Locate the cell with the specified text and output its [X, Y] center coordinate. 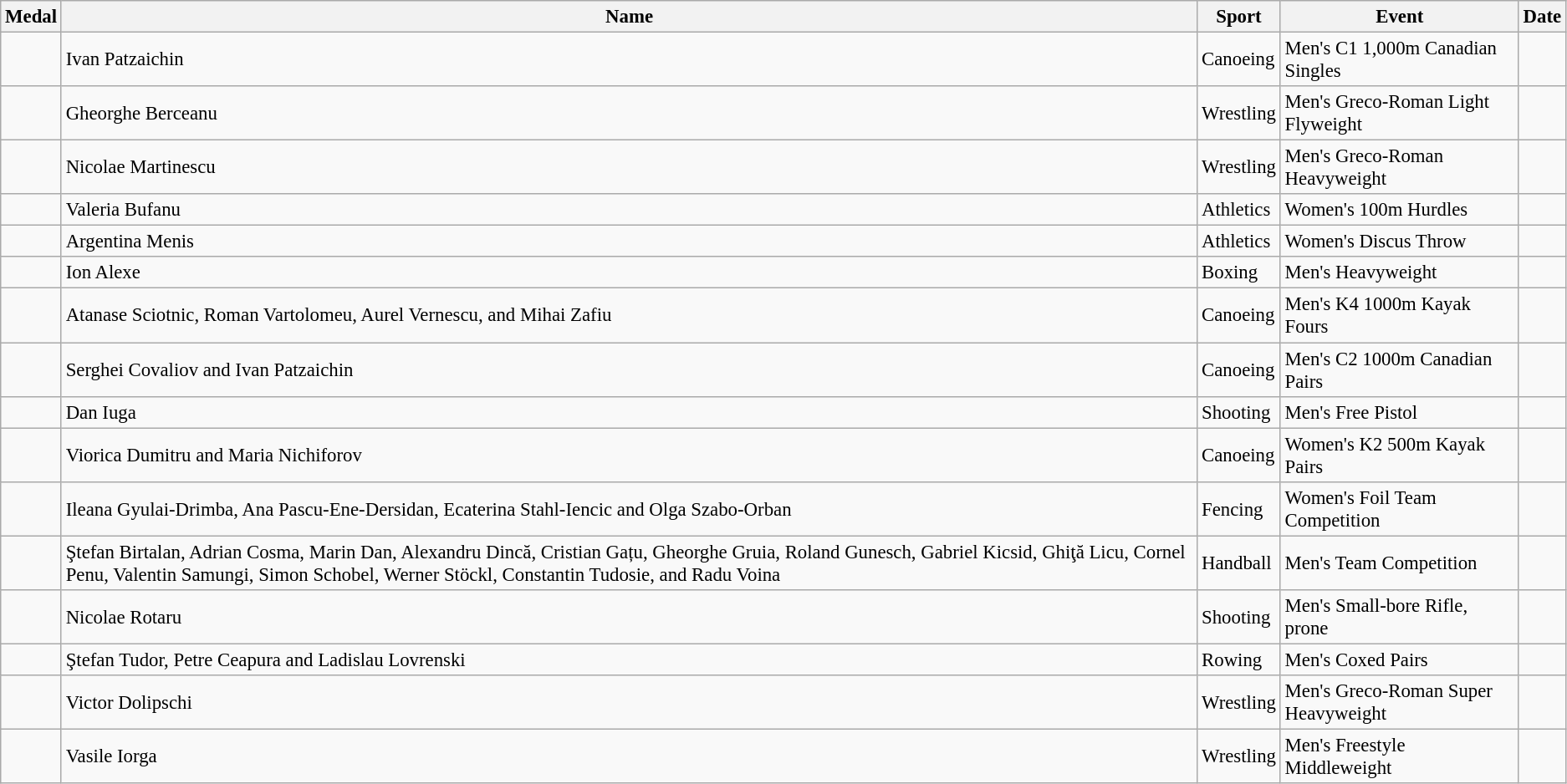
Vasile Iorga [629, 756]
Men's Team Competition [1400, 563]
Ivan Patzaichin [629, 60]
Nicolae Rotaru [629, 617]
Date [1542, 17]
Viorica Dumitru and Maria Nichiforov [629, 455]
Dan Iuga [629, 412]
Men's Greco-Roman Super Heavyweight [1400, 702]
Handball [1239, 563]
Sport [1239, 17]
Men's Coxed Pairs [1400, 659]
Argentina Menis [629, 242]
Men's Greco-Roman Light Flyweight [1400, 114]
Atanase Sciotnic, Roman Vartolomeu, Aurel Vernescu, and Mihai Zafiu [629, 316]
Fencing [1239, 508]
Women's K2 500m Kayak Pairs [1400, 455]
Ştefan Tudor, Petre Ceapura and Ladislau Lovrenski [629, 659]
Gheorghe Berceanu [629, 114]
Women's 100m Hurdles [1400, 210]
Ileana Gyulai-Drimba, Ana Pascu-Ene-Dersidan, Ecaterina Stahl-Iencic and Olga Szabo-Orban [629, 508]
Valeria Bufanu [629, 210]
Event [1400, 17]
Men's Small-bore Rifle, prone [1400, 617]
Men's K4 1000m Kayak Fours [1400, 316]
Men's Freestyle Middleweight [1400, 756]
Men's C1 1,000m Canadian Singles [1400, 60]
Nicolae Martinescu [629, 167]
Women's Discus Throw [1400, 242]
Men's C2 1000m Canadian Pairs [1400, 369]
Serghei Covaliov and Ivan Patzaichin [629, 369]
Medal [32, 17]
Rowing [1239, 659]
Victor Dolipschi [629, 702]
Name [629, 17]
Women's Foil Team Competition [1400, 508]
Ion Alexe [629, 273]
Boxing [1239, 273]
Men's Free Pistol [1400, 412]
Men's Heavyweight [1400, 273]
Men's Greco-Roman Heavyweight [1400, 167]
